Return (x, y) of the center of cell containing provided text 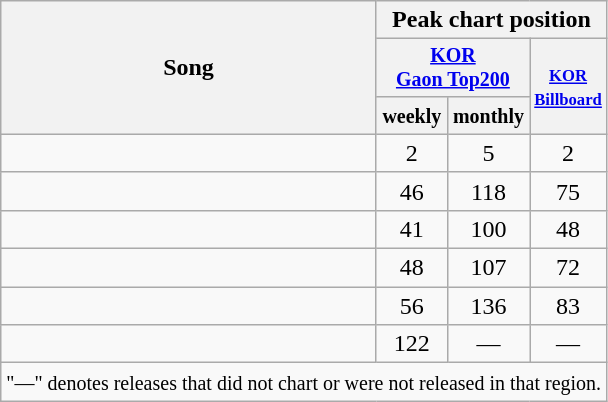
83 (568, 306)
118 (488, 191)
46 (412, 191)
41 (412, 229)
KORBillboard (568, 87)
weekly (412, 115)
100 (488, 229)
KORGaon Top200 (452, 68)
"—" denotes releases that did not chart or were not released in that region. (304, 382)
107 (488, 268)
75 (568, 191)
136 (488, 306)
122 (412, 344)
monthly (488, 115)
Peak chart position (491, 20)
5 (488, 153)
72 (568, 268)
Song (189, 68)
56 (412, 306)
